Locate the cell with the specified text and output its (x, y) center coordinate. 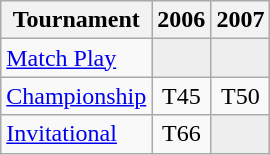
Championship (76, 96)
Match Play (76, 58)
T45 (182, 96)
T66 (182, 134)
T50 (240, 96)
Tournament (76, 20)
Invitational (76, 134)
2006 (182, 20)
2007 (240, 20)
